Capture the cell that displays the provided text and extract its [X, Y] central coordinate. 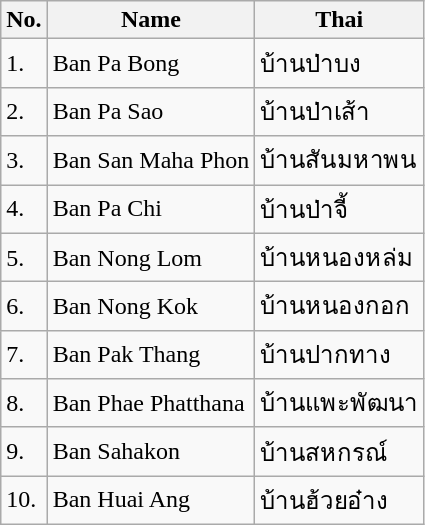
บ้านป่าเส้า [340, 112]
Ban Sahakon [151, 452]
5. [24, 258]
10. [24, 500]
6. [24, 306]
No. [24, 20]
บ้านสหกรณ์ [340, 452]
บ้านแพะพัฒนา [340, 404]
Ban Pa Sao [151, 112]
Name [151, 20]
7. [24, 354]
Ban Nong Kok [151, 306]
บ้านป่าบง [340, 64]
บ้านหนองหล่ม [340, 258]
Ban Huai Ang [151, 500]
บ้านฮ้วยอ๋าง [340, 500]
บ้านหนองกอก [340, 306]
บ้านสันมหาพน [340, 160]
Ban Nong Lom [151, 258]
บ้านปากทาง [340, 354]
Ban Pa Bong [151, 64]
Ban Pa Chi [151, 208]
1. [24, 64]
2. [24, 112]
บ้านป่าจี้ [340, 208]
9. [24, 452]
Ban San Maha Phon [151, 160]
Thai [340, 20]
8. [24, 404]
Ban Phae Phatthana [151, 404]
3. [24, 160]
Ban Pak Thang [151, 354]
4. [24, 208]
